Extract the (X, Y) coordinate from the center of the cell holding the provided text.  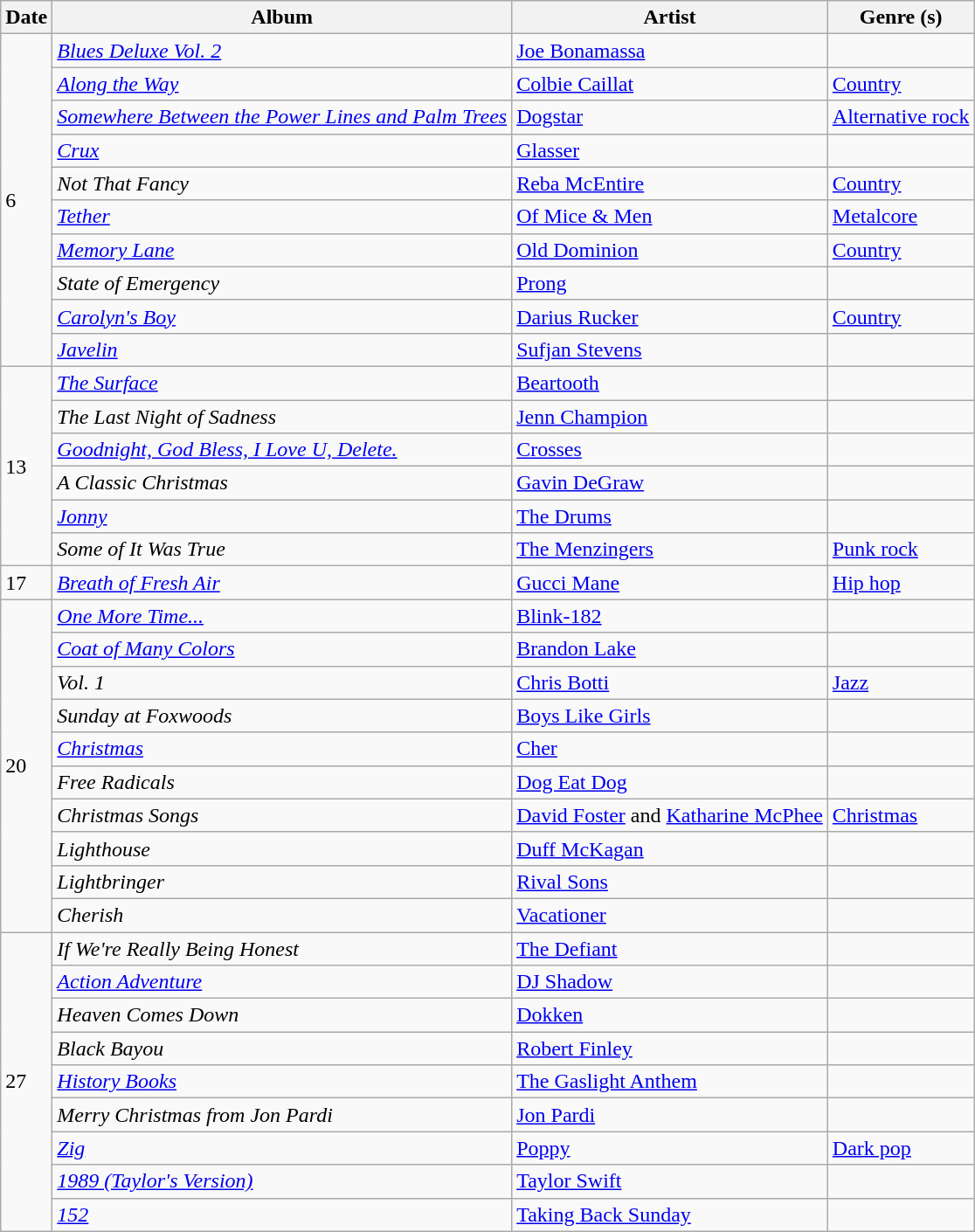
Taylor Swift (670, 1181)
Chris Botti (670, 682)
Punk rock (901, 550)
History Books (282, 1082)
Colbie Caillat (670, 84)
Robert Finley (670, 1049)
Hip hop (901, 583)
State of Emergency (282, 283)
Joe Bonamassa (670, 51)
Heaven Comes Down (282, 1015)
The Gaslight Anthem (670, 1082)
Album (282, 17)
Christmas Songs (282, 815)
Brandon Lake (670, 649)
Memory Lane (282, 250)
Lightbringer (282, 882)
DJ Shadow (670, 982)
27 (26, 1082)
Artist (670, 17)
Merry Christmas from Jon Pardi (282, 1115)
Sufjan Stevens (670, 350)
13 (26, 466)
Black Bayou (282, 1049)
Old Dominion (670, 250)
Goodnight, God Bless, I Love U, Delete. (282, 450)
Jenn Champion (670, 417)
Tether (282, 217)
Coat of Many Colors (282, 649)
Breath of Fresh Air (282, 583)
The Menzingers (670, 550)
6 (26, 201)
One More Time... (282, 616)
The Surface (282, 383)
Date (26, 17)
Somewhere Between the Power Lines and Palm Trees (282, 117)
Blues Deluxe Vol. 2 (282, 51)
Not That Fancy (282, 183)
Action Adventure (282, 982)
Cherish (282, 915)
Lighthouse (282, 848)
Rival Sons (670, 882)
Gucci Mane (670, 583)
17 (26, 583)
Carolyn's Boy (282, 316)
Metalcore (901, 217)
Of Mice & Men (670, 217)
Taking Back Sunday (670, 1215)
Some of It Was True (282, 550)
Gavin DeGraw (670, 483)
Vol. 1 (282, 682)
The Defiant (670, 948)
Darius Rucker (670, 316)
Cher (670, 749)
Boys Like Girls (670, 716)
Free Radicals (282, 782)
Dog Eat Dog (670, 782)
1989 (Taylor's Version) (282, 1181)
Poppy (670, 1148)
Glasser (670, 150)
Genre (s) (901, 17)
Dogstar (670, 117)
Crux (282, 150)
Vacationer (670, 915)
152 (282, 1215)
Reba McEntire (670, 183)
Prong (670, 283)
Dark pop (901, 1148)
The Last Night of Sadness (282, 417)
Jon Pardi (670, 1115)
Dokken (670, 1015)
A Classic Christmas (282, 483)
Jonny (282, 516)
Alternative rock (901, 117)
20 (26, 765)
Along the Way (282, 84)
David Foster and Katharine McPhee (670, 815)
Duff McKagan (670, 848)
Blink-182 (670, 616)
Beartooth (670, 383)
If We're Really Being Honest (282, 948)
Sunday at Foxwoods (282, 716)
Javelin (282, 350)
Crosses (670, 450)
The Drums (670, 516)
Zig (282, 1148)
Jazz (901, 682)
